Identify which cell holds the provided text, then report its (X, Y) central coordinate. 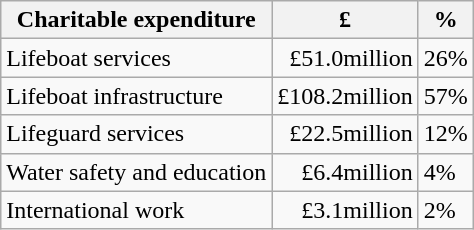
£108.2million (345, 96)
4% (446, 172)
Charitable expenditure (136, 20)
2% (446, 210)
26% (446, 58)
£3.1million (345, 210)
12% (446, 134)
57% (446, 96)
International work (136, 210)
Lifeboat services (136, 58)
Lifeguard services (136, 134)
£51.0million (345, 58)
% (446, 20)
Water safety and education (136, 172)
£22.5million (345, 134)
£ (345, 20)
£6.4million (345, 172)
Lifeboat infrastructure (136, 96)
